Search for the cell housing the specified text and yield its (X, Y) center coordinate. 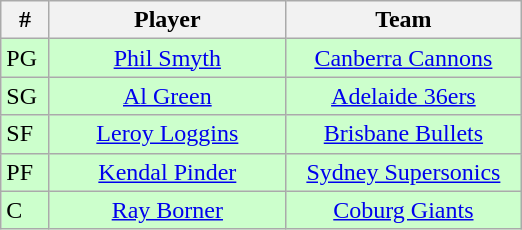
SG (26, 96)
PF (26, 172)
Kendal Pinder (167, 172)
Adelaide 36ers (403, 96)
Ray Borner (167, 210)
Coburg Giants (403, 210)
Team (403, 20)
Phil Smyth (167, 58)
Leroy Loggins (167, 134)
Sydney Supersonics (403, 172)
Canberra Cannons (403, 58)
C (26, 210)
Player (167, 20)
Brisbane Bullets (403, 134)
Al Green (167, 96)
SF (26, 134)
# (26, 20)
PG (26, 58)
